Pinpoint the cell where the given text exists, returning its (x, y) midpoint coordinate. 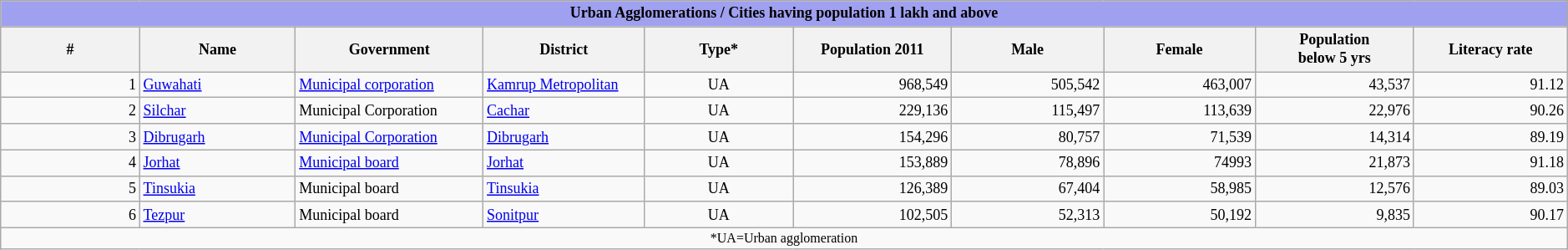
# (70, 49)
91.12 (1490, 85)
Municipal corporation (389, 85)
*UA=Urban agglomeration (784, 238)
153,889 (873, 162)
229,136 (873, 110)
Population below 5 yrs (1334, 49)
Name (217, 49)
2 (70, 110)
Guwahati (217, 85)
968,549 (873, 85)
67,404 (1028, 189)
50,192 (1180, 214)
21,873 (1334, 162)
89.19 (1490, 137)
Kamrup Metropolitan (564, 85)
505,542 (1028, 85)
80,757 (1028, 137)
154,296 (873, 137)
Female (1180, 49)
102,505 (873, 214)
58,985 (1180, 189)
71,539 (1180, 137)
Population 2011 (873, 49)
District (564, 49)
22,976 (1334, 110)
126,389 (873, 189)
Urban Agglomerations / Cities having population 1 lakh and above (784, 13)
14,314 (1334, 137)
90.26 (1490, 110)
12,576 (1334, 189)
52,313 (1028, 214)
Male (1028, 49)
Government (389, 49)
4 (70, 162)
Sonitpur (564, 214)
5 (70, 189)
3 (70, 137)
115,497 (1028, 110)
Type* (719, 49)
Tezpur (217, 214)
Cachar (564, 110)
6 (70, 214)
463,007 (1180, 85)
78,896 (1028, 162)
74993 (1180, 162)
Silchar (217, 110)
9,835 (1334, 214)
91.18 (1490, 162)
113,639 (1180, 110)
90.17 (1490, 214)
1 (70, 85)
89.03 (1490, 189)
Literacy rate (1490, 49)
43,537 (1334, 85)
